Output the (x, y) coordinate of the center of the cell containing the given text.  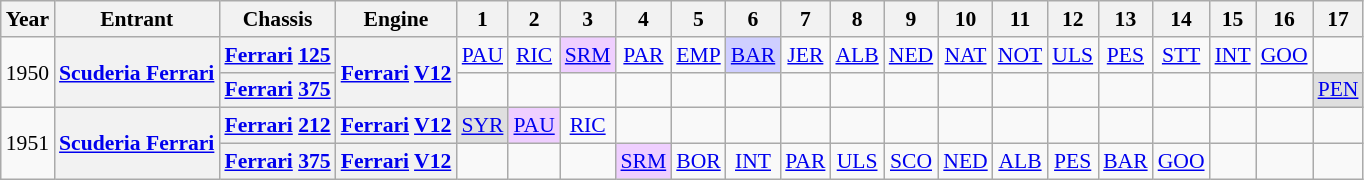
SYR (482, 126)
12 (1072, 19)
15 (1233, 19)
Chassis (277, 19)
7 (805, 19)
Year (28, 19)
9 (911, 19)
13 (1126, 19)
NOT (1020, 55)
11 (1020, 19)
5 (698, 19)
3 (588, 19)
Engine (396, 19)
STT (1182, 55)
10 (965, 19)
4 (644, 19)
NAT (965, 55)
PEN (1338, 90)
Ferrari 212 (277, 126)
BOR (698, 162)
1 (482, 19)
16 (1284, 19)
1950 (28, 72)
Ferrari 125 (277, 55)
8 (856, 19)
JER (805, 55)
6 (754, 19)
1951 (28, 144)
17 (1338, 19)
14 (1182, 19)
SCO (911, 162)
EMP (698, 55)
2 (534, 19)
Entrant (136, 19)
